Return the (x, y) coordinate for the center point of the cell that contains the specified text.  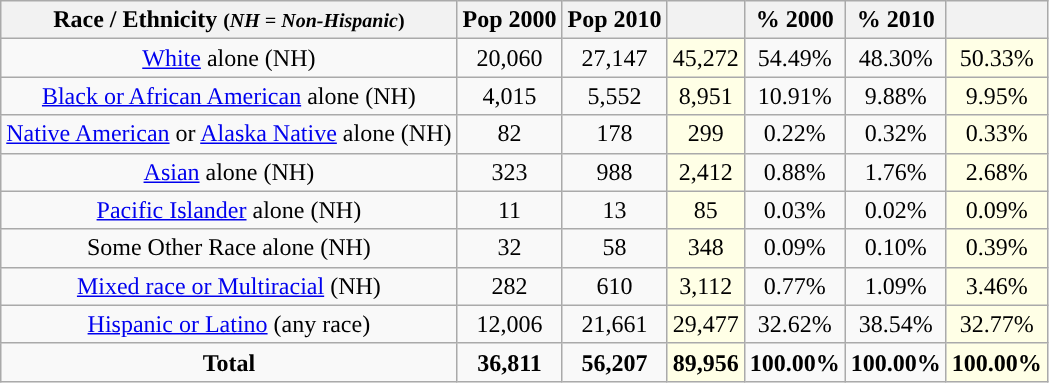
282 (510, 286)
610 (614, 286)
0.39% (996, 248)
1.76% (896, 172)
8,951 (706, 96)
988 (614, 172)
White alone (NH) (229, 58)
9.88% (896, 96)
45,272 (706, 58)
13 (614, 210)
% 2000 (794, 20)
29,477 (706, 324)
32.77% (996, 324)
10.91% (794, 96)
56,207 (614, 362)
348 (706, 248)
5,552 (614, 96)
50.33% (996, 58)
3,112 (706, 286)
0.88% (794, 172)
32.62% (794, 324)
0.32% (896, 134)
36,811 (510, 362)
Race / Ethnicity (NH = Non-Hispanic) (229, 20)
21,661 (614, 324)
Asian alone (NH) (229, 172)
54.49% (794, 58)
0.77% (794, 286)
85 (706, 210)
12,006 (510, 324)
3.46% (996, 286)
2.68% (996, 172)
48.30% (896, 58)
0.22% (794, 134)
58 (614, 248)
Some Other Race alone (NH) (229, 248)
Hispanic or Latino (any race) (229, 324)
299 (706, 134)
323 (510, 172)
20,060 (510, 58)
11 (510, 210)
Native American or Alaska Native alone (NH) (229, 134)
0.03% (794, 210)
Total (229, 362)
Pacific Islander alone (NH) (229, 210)
82 (510, 134)
1.09% (896, 286)
Pop 2000 (510, 20)
27,147 (614, 58)
Pop 2010 (614, 20)
89,956 (706, 362)
38.54% (896, 324)
% 2010 (896, 20)
Mixed race or Multiracial (NH) (229, 286)
Black or African American alone (NH) (229, 96)
0.02% (896, 210)
4,015 (510, 96)
2,412 (706, 172)
0.10% (896, 248)
32 (510, 248)
178 (614, 134)
9.95% (996, 96)
0.33% (996, 134)
